Detect which cell encompasses the target text, then output its [x, y] center coordinate. 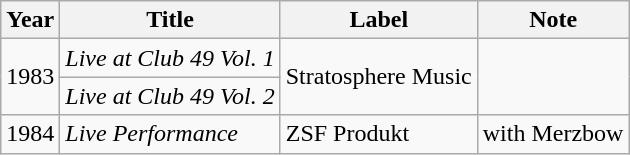
Title [170, 20]
Live at Club 49 Vol. 1 [170, 58]
Live Performance [170, 134]
with Merzbow [553, 134]
1984 [30, 134]
1983 [30, 77]
Label [378, 20]
Stratosphere Music [378, 77]
ZSF Produkt [378, 134]
Live at Club 49 Vol. 2 [170, 96]
Note [553, 20]
Year [30, 20]
